Pinpoint the cell where the given text exists, returning its [x, y] midpoint coordinate. 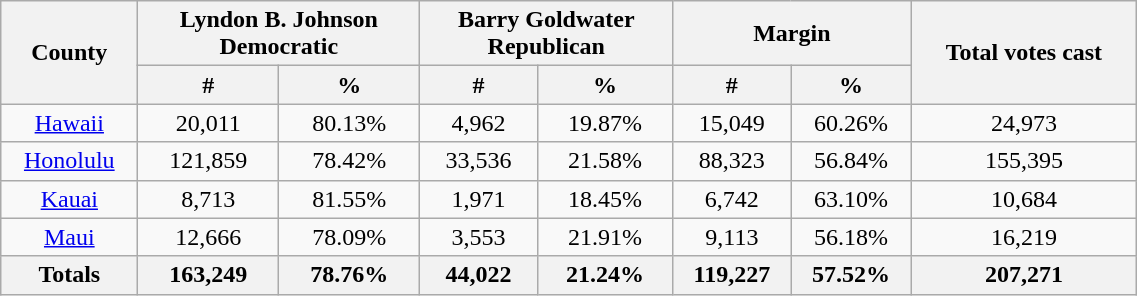
19.87% [605, 123]
60.26% [851, 123]
207,271 [1024, 275]
80.13% [350, 123]
6,742 [732, 199]
119,227 [732, 275]
Barry GoldwaterRepublican [546, 34]
21.24% [605, 275]
Kauai [70, 199]
Maui [70, 237]
1,971 [478, 199]
78.76% [350, 275]
81.55% [350, 199]
9,113 [732, 237]
121,859 [208, 161]
3,553 [478, 237]
8,713 [208, 199]
56.18% [851, 237]
10,684 [1024, 199]
County [70, 52]
15,049 [732, 123]
63.10% [851, 199]
Totals [70, 275]
78.42% [350, 161]
20,011 [208, 123]
12,666 [208, 237]
155,395 [1024, 161]
Total votes cast [1024, 52]
21.91% [605, 237]
56.84% [851, 161]
4,962 [478, 123]
21.58% [605, 161]
24,973 [1024, 123]
88,323 [732, 161]
16,219 [1024, 237]
163,249 [208, 275]
Margin [792, 34]
57.52% [851, 275]
Lyndon B. JohnsonDemocratic [279, 34]
78.09% [350, 237]
18.45% [605, 199]
Hawaii [70, 123]
Honolulu [70, 161]
44,022 [478, 275]
33,536 [478, 161]
